Find where the given text appears and provide that cell's center as [X, Y] coordinate. 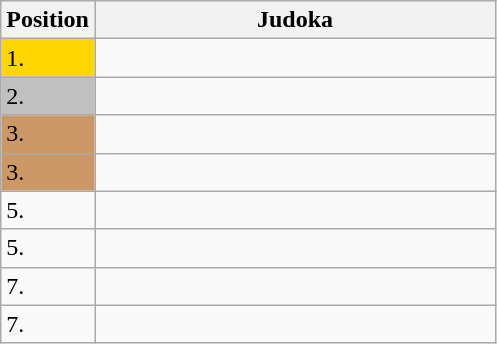
2. [48, 96]
Position [48, 20]
1. [48, 58]
Judoka [294, 20]
